Determine the [x, y] coordinate at the center of the cell enclosing the given text.  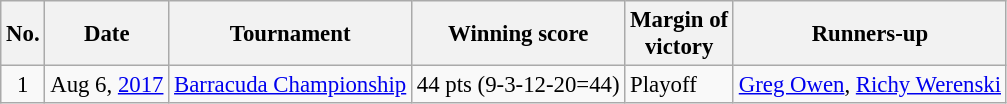
Date [107, 34]
Runners-up [870, 34]
Barracuda Championship [290, 85]
1 [23, 85]
Greg Owen, Richy Werenski [870, 85]
Aug 6, 2017 [107, 85]
Playoff [680, 85]
44 pts (9-3-12-20=44) [518, 85]
Tournament [290, 34]
No. [23, 34]
Margin ofvictory [680, 34]
Winning score [518, 34]
